Return [X, Y] of the center of cell containing provided text 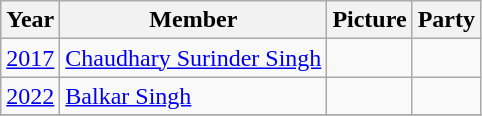
2022 [30, 96]
2017 [30, 58]
Year [30, 20]
Party [446, 20]
Chaudhary Surinder Singh [194, 58]
Picture [370, 20]
Member [194, 20]
Balkar Singh [194, 96]
